Return [X, Y] of the center of cell containing provided text 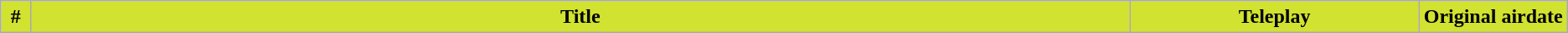
Title [580, 17]
# [16, 17]
Teleplay [1275, 17]
Original airdate [1493, 17]
